Identify which cell holds the provided text, then report its (x, y) central coordinate. 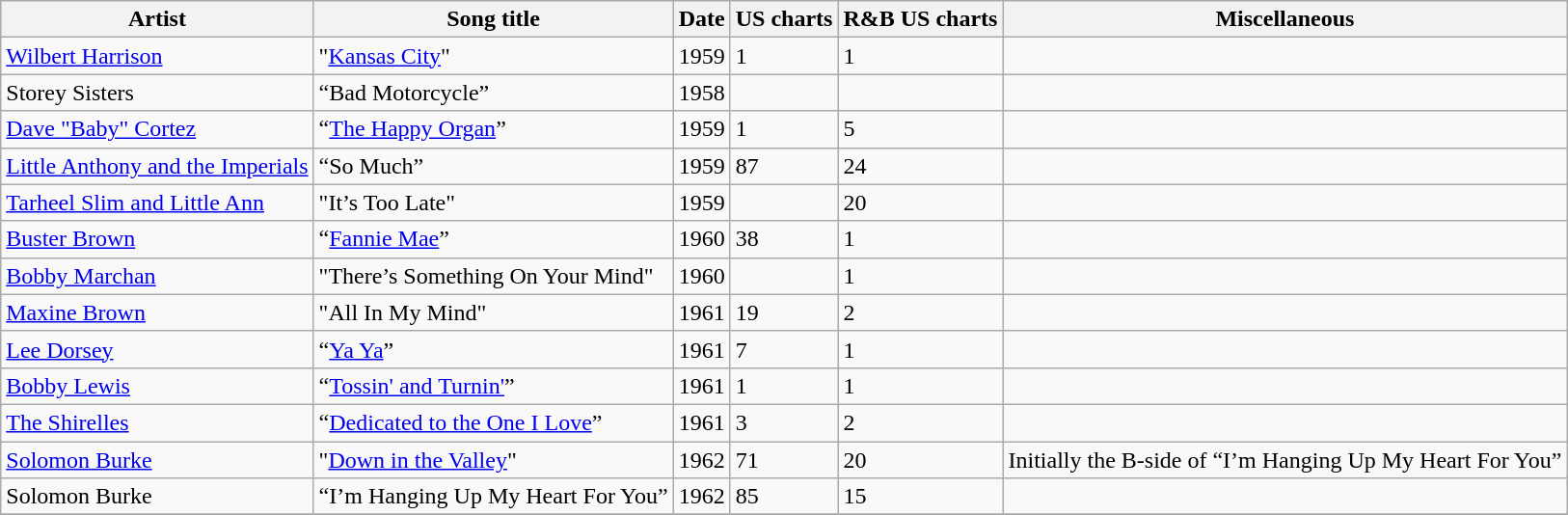
“So Much” (494, 166)
5 (920, 129)
85 (784, 497)
“Bad Motorcycle” (494, 93)
3 (784, 422)
Miscellaneous (1284, 19)
Dave "Baby" Cortez (157, 129)
Song title (494, 19)
“Ya Ya” (494, 349)
The Shirelles (157, 422)
71 (784, 460)
"There’s Something On Your Mind" (494, 276)
Little Anthony and the Imperials (157, 166)
7 (784, 349)
87 (784, 166)
"Down in the Valley" (494, 460)
“I’m Hanging Up My Heart For You” (494, 497)
“Fannie Mae” (494, 239)
“The Happy Organ” (494, 129)
Maxine Brown (157, 312)
Bobby Lewis (157, 386)
Buster Brown (157, 239)
"It’s Too Late" (494, 203)
Artist (157, 19)
Initially the B-side of “I’m Hanging Up My Heart For You” (1284, 460)
24 (920, 166)
Lee Dorsey (157, 349)
1958 (702, 93)
R&B US charts (920, 19)
US charts (784, 19)
38 (784, 239)
Storey Sisters (157, 93)
15 (920, 497)
“Tossin' and Turnin'” (494, 386)
Wilbert Harrison (157, 56)
"Kansas City" (494, 56)
Date (702, 19)
Tarheel Slim and Little Ann (157, 203)
“Dedicated to the One I Love” (494, 422)
Bobby Marchan (157, 276)
19 (784, 312)
"All In My Mind" (494, 312)
